Return the (X, Y) coordinate for the center point of the cell that contains the specified text.  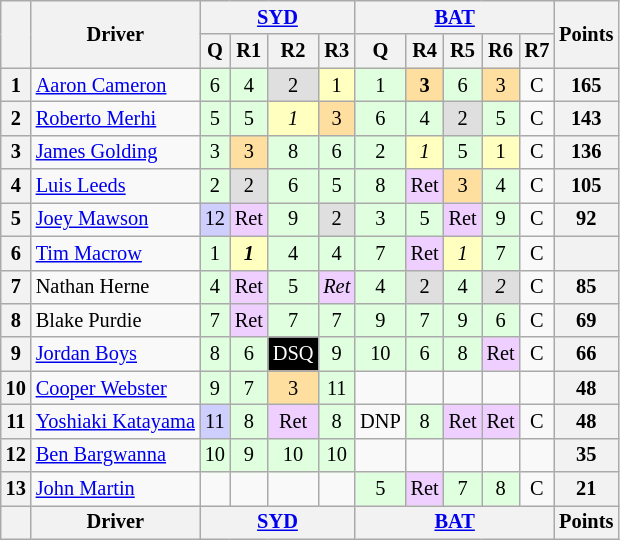
69 (586, 320)
R5 (463, 51)
John Martin (116, 489)
Blake Purdie (116, 320)
Joey Mawson (116, 219)
21 (586, 489)
105 (586, 186)
DSQ (293, 354)
Cooper Webster (116, 388)
R7 (538, 51)
Ben Bargwanna (116, 455)
85 (586, 287)
Aaron Cameron (116, 85)
Yoshiaki Katayama (116, 421)
Jordan Boys (116, 354)
Luis Leeds (116, 186)
66 (586, 354)
R1 (249, 51)
James Golding (116, 152)
R2 (293, 51)
92 (586, 219)
R4 (425, 51)
13 (16, 489)
136 (586, 152)
165 (586, 85)
DNP (380, 421)
Roberto Merhi (116, 118)
R3 (336, 51)
143 (586, 118)
35 (586, 455)
R6 (501, 51)
Nathan Herne (116, 287)
Tim Macrow (116, 253)
